Output the (x, y) coordinate of the center of the cell containing the given text.  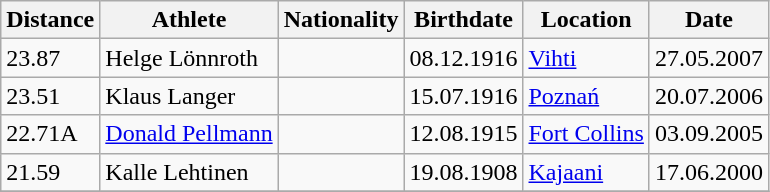
15.07.1916 (464, 96)
Donald Pellmann (189, 134)
19.08.1908 (464, 172)
27.05.2007 (708, 58)
Athlete (189, 20)
12.08.1915 (464, 134)
Helge Lönnroth (189, 58)
17.06.2000 (708, 172)
08.12.1916 (464, 58)
Poznań (586, 96)
23.51 (50, 96)
21.59 (50, 172)
Klaus Langer (189, 96)
22.71A (50, 134)
Fort Collins (586, 134)
20.07.2006 (708, 96)
Date (708, 20)
Kalle Lehtinen (189, 172)
Location (586, 20)
Distance (50, 20)
Birthdate (464, 20)
Vihti (586, 58)
23.87 (50, 58)
03.09.2005 (708, 134)
Nationality (341, 20)
Kajaani (586, 172)
